Detect which cell encompasses the target text, then output its (x, y) center coordinate. 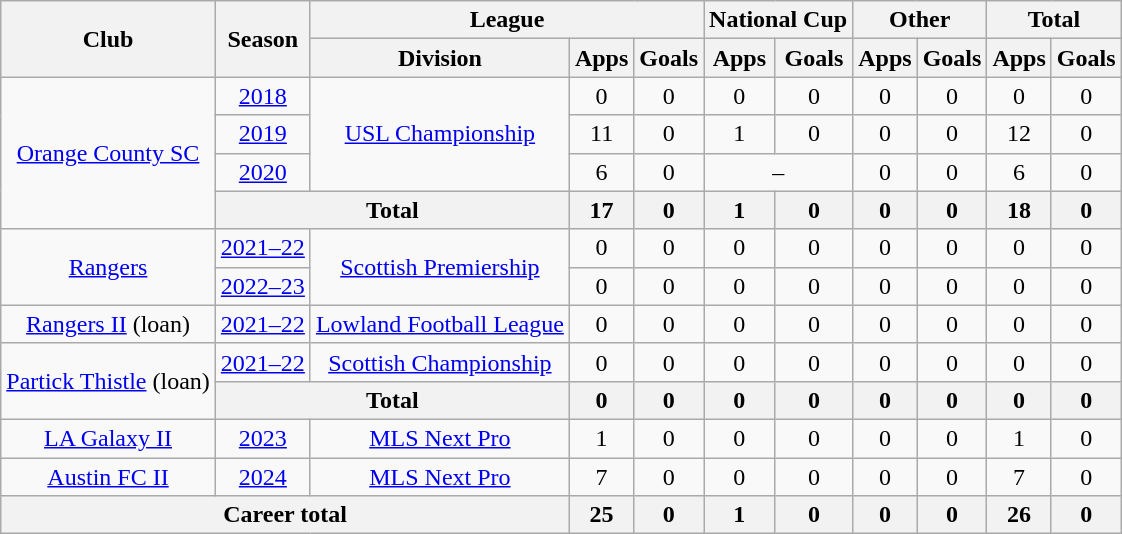
25 (601, 515)
2022–23 (262, 286)
2023 (262, 438)
Other (920, 20)
2019 (262, 134)
League (506, 20)
Division (440, 58)
Lowland Football League (440, 324)
11 (601, 134)
2018 (262, 96)
17 (601, 210)
12 (1019, 134)
Rangers II (loan) (108, 324)
USL Championship (440, 134)
Club (108, 39)
Partick Thistle (loan) (108, 381)
LA Galaxy II (108, 438)
Scottish Premiership (440, 267)
Season (262, 39)
Career total (286, 515)
– (778, 172)
26 (1019, 515)
National Cup (778, 20)
2020 (262, 172)
Rangers (108, 267)
Orange County SC (108, 153)
Scottish Championship (440, 362)
2024 (262, 477)
18 (1019, 210)
Austin FC II (108, 477)
